Return the [x, y] coordinate for the center point of the cell that contains the specified text.  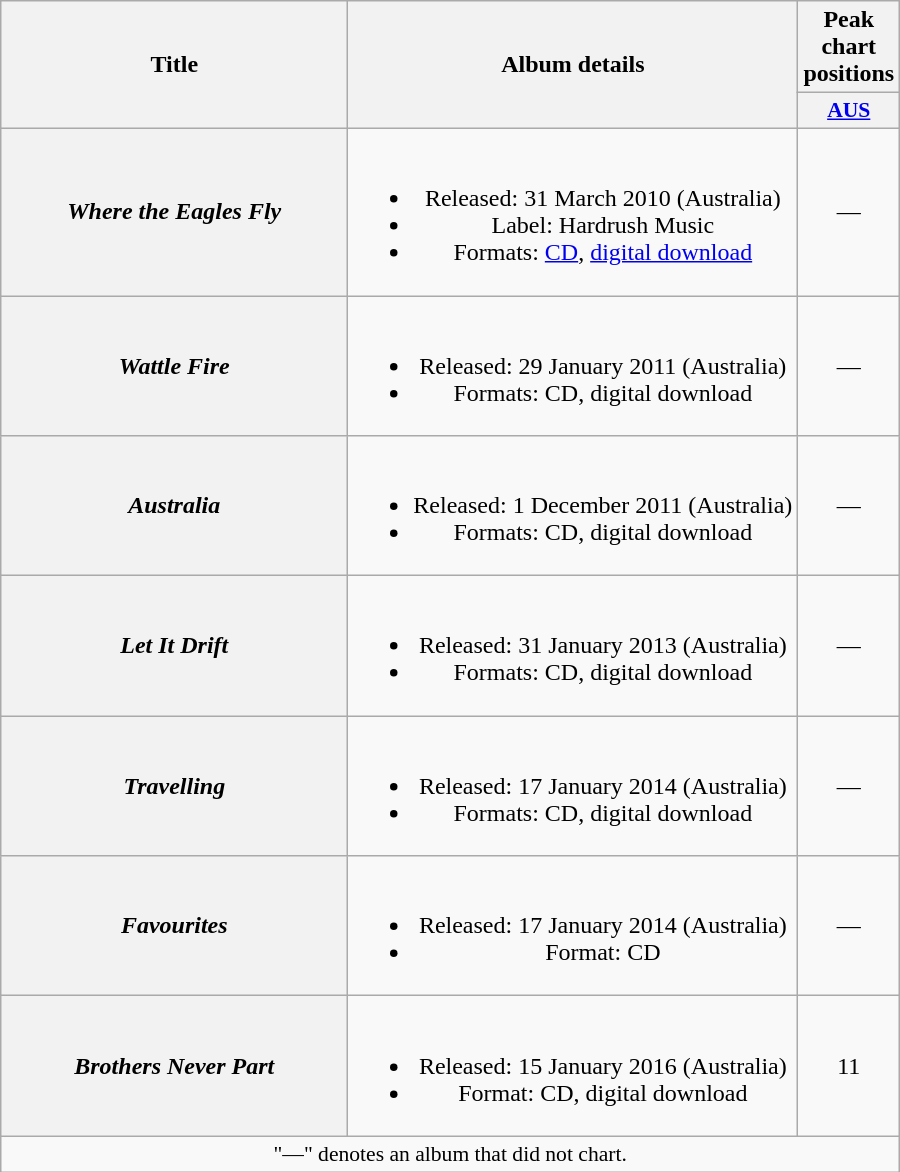
Travelling [174, 786]
Released: 1 December 2011 (Australia)Formats: CD, digital download [573, 506]
Where the Eagles Fly [174, 212]
"—" denotes an album that did not chart. [450, 1154]
Released: 17 January 2014 (Australia)Formats: CD, digital download [573, 786]
Peak chart positions [849, 47]
Released: 29 January 2011 (Australia)Formats: CD, digital download [573, 366]
Let It Drift [174, 646]
Released: 31 March 2010 (Australia)Label: Hardrush MusicFormats: CD, digital download [573, 212]
11 [849, 1066]
Released: 31 January 2013 (Australia)Formats: CD, digital download [573, 646]
Released: 15 January 2016 (Australia)Format: CD, digital download [573, 1066]
Released: 17 January 2014 (Australia)Format: CD [573, 926]
Favourites [174, 926]
Wattle Fire [174, 366]
Australia [174, 506]
Album details [573, 65]
AUS [849, 111]
Title [174, 65]
Brothers Never Part [174, 1066]
